From the cell containing the given text, extract its center point as [x, y] coordinate. 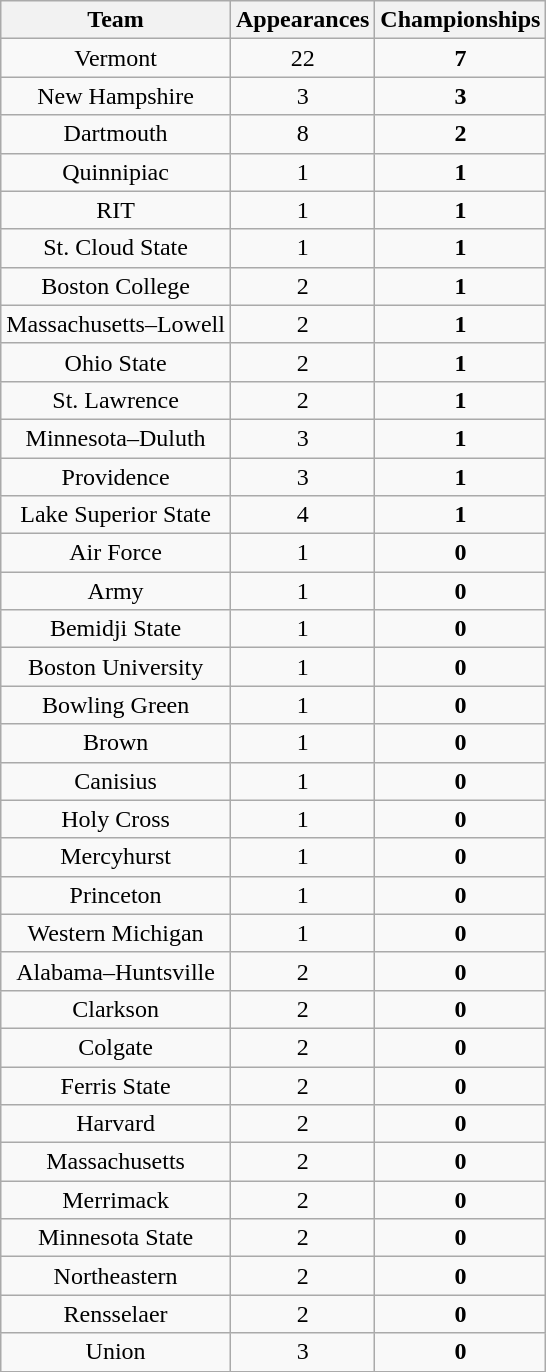
Western Michigan [116, 933]
Appearances [302, 20]
Massachusetts [116, 1162]
8 [302, 134]
Providence [116, 477]
Massachusetts–Lowell [116, 324]
Colgate [116, 1047]
Championships [460, 20]
Minnesota–Duluth [116, 438]
Boston College [116, 286]
RIT [116, 210]
Dartmouth [116, 134]
Army [116, 591]
Merrimack [116, 1200]
St. Cloud State [116, 248]
Quinnipiac [116, 172]
Canisius [116, 781]
Clarkson [116, 1009]
7 [460, 58]
St. Lawrence [116, 400]
New Hampshire [116, 96]
Ohio State [116, 362]
Boston University [116, 667]
Vermont [116, 58]
Air Force [116, 553]
22 [302, 58]
Bemidji State [116, 629]
4 [302, 515]
Alabama–Huntsville [116, 971]
Brown [116, 743]
Holy Cross [116, 819]
Mercyhurst [116, 857]
Team [116, 20]
Minnesota State [116, 1238]
Rensselaer [116, 1314]
Lake Superior State [116, 515]
Princeton [116, 895]
Harvard [116, 1124]
Bowling Green [116, 705]
Northeastern [116, 1276]
Union [116, 1352]
Ferris State [116, 1085]
